Identify which cell holds the provided text, then report its (x, y) central coordinate. 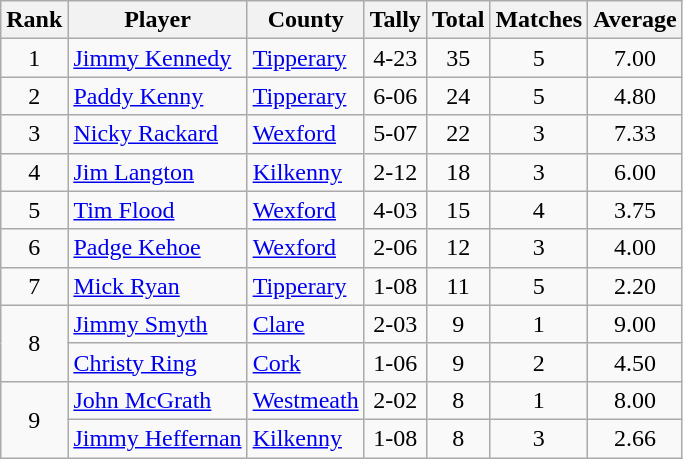
4-23 (395, 58)
4.50 (636, 362)
Jimmy Kennedy (158, 58)
Average (636, 20)
8.00 (636, 400)
Jimmy Heffernan (158, 438)
Clare (306, 324)
Player (158, 20)
24 (458, 96)
12 (458, 248)
2-06 (395, 248)
Matches (539, 20)
15 (458, 210)
Jimmy Smyth (158, 324)
7 (34, 286)
1-06 (395, 362)
2-12 (395, 172)
Christy Ring (158, 362)
9.00 (636, 324)
3.75 (636, 210)
Padge Kehoe (158, 248)
22 (458, 134)
Tally (395, 20)
County (306, 20)
18 (458, 172)
7.33 (636, 134)
2.66 (636, 438)
6 (34, 248)
2-02 (395, 400)
6.00 (636, 172)
4-03 (395, 210)
2.20 (636, 286)
Paddy Kenny (158, 96)
Jim Langton (158, 172)
Mick Ryan (158, 286)
5-07 (395, 134)
Total (458, 20)
2-03 (395, 324)
7.00 (636, 58)
Rank (34, 20)
Nicky Rackard (158, 134)
Westmeath (306, 400)
Cork (306, 362)
11 (458, 286)
4.80 (636, 96)
Tim Flood (158, 210)
John McGrath (158, 400)
6-06 (395, 96)
4.00 (636, 248)
35 (458, 58)
